Capture the cell that displays the provided text and extract its (x, y) central coordinate. 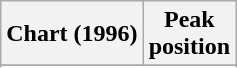
Peakposition (189, 34)
Chart (1996) (72, 34)
